Locate the cell with the specified text and output its (x, y) center coordinate. 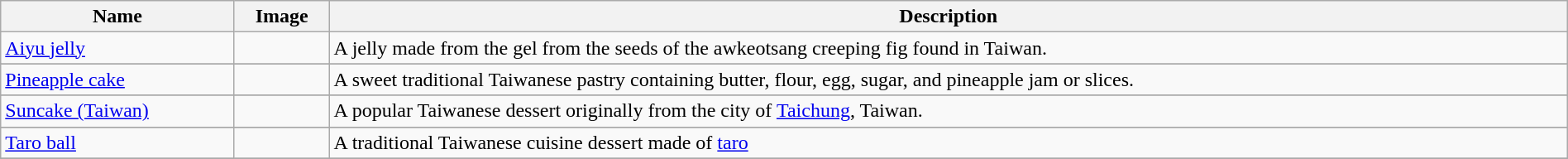
A jelly made from the gel from the seeds of the awkeotsang creeping fig found in Taiwan. (948, 48)
Image (281, 17)
Description (948, 17)
A traditional Taiwanese cuisine dessert made of taro (948, 142)
Suncake (Taiwan) (117, 111)
Pineapple cake (117, 79)
Aiyu jelly (117, 48)
A sweet traditional Taiwanese pastry containing butter, flour, egg, sugar, and pineapple jam or slices. (948, 79)
Taro ball (117, 142)
Name (117, 17)
A popular Taiwanese dessert originally from the city of Taichung, Taiwan. (948, 111)
